Pinpoint the cell where the given text exists, returning its (X, Y) midpoint coordinate. 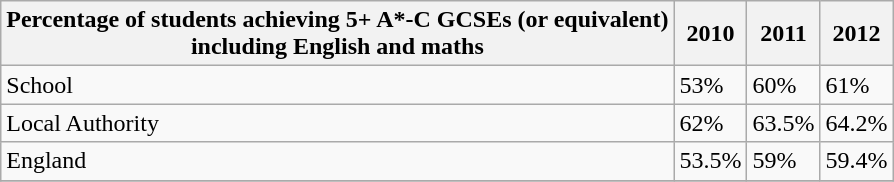
62% (710, 123)
Local Authority (338, 123)
64.2% (856, 123)
59% (784, 161)
2010 (710, 34)
2011 (784, 34)
53.5% (710, 161)
53% (710, 85)
Percentage of students achieving 5+ A*-C GCSEs (or equivalent)including English and maths (338, 34)
61% (856, 85)
School (338, 85)
2012 (856, 34)
59.4% (856, 161)
England (338, 161)
63.5% (784, 123)
60% (784, 85)
